Return the (x, y) coordinate for the center point of the cell that contains the specified text.  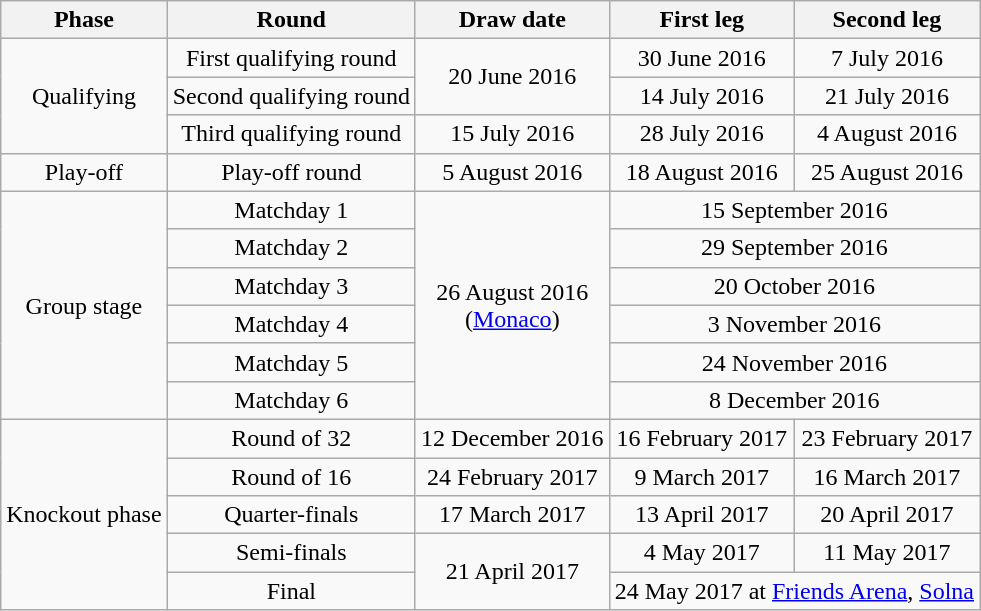
23 February 2017 (886, 438)
14 July 2016 (702, 96)
17 March 2017 (512, 515)
Qualifying (84, 96)
7 July 2016 (886, 58)
20 October 2016 (794, 286)
21 April 2017 (512, 572)
Second leg (886, 20)
15 September 2016 (794, 210)
Semi-finals (291, 553)
Knockout phase (84, 514)
First leg (702, 20)
24 February 2017 (512, 477)
24 May 2017 at Friends Arena, Solna (794, 591)
Play-off (84, 172)
13 April 2017 (702, 515)
26 August 2016(Monaco) (512, 305)
Matchday 1 (291, 210)
29 September 2016 (794, 248)
Third qualifying round (291, 134)
Quarter-finals (291, 515)
5 August 2016 (512, 172)
21 July 2016 (886, 96)
Matchday 2 (291, 248)
Matchday 6 (291, 400)
24 November 2016 (794, 362)
18 August 2016 (702, 172)
Final (291, 591)
Round (291, 20)
3 November 2016 (794, 324)
8 December 2016 (794, 400)
28 July 2016 (702, 134)
Second qualifying round (291, 96)
16 February 2017 (702, 438)
Phase (84, 20)
25 August 2016 (886, 172)
11 May 2017 (886, 553)
16 March 2017 (886, 477)
12 December 2016 (512, 438)
9 March 2017 (702, 477)
4 August 2016 (886, 134)
First qualifying round (291, 58)
4 May 2017 (702, 553)
Matchday 5 (291, 362)
20 June 2016 (512, 77)
20 April 2017 (886, 515)
30 June 2016 (702, 58)
Play-off round (291, 172)
Matchday 3 (291, 286)
Draw date (512, 20)
Matchday 4 (291, 324)
Round of 16 (291, 477)
Group stage (84, 305)
15 July 2016 (512, 134)
Round of 32 (291, 438)
